Find where the given text appears and provide that cell's center as [X, Y] coordinate. 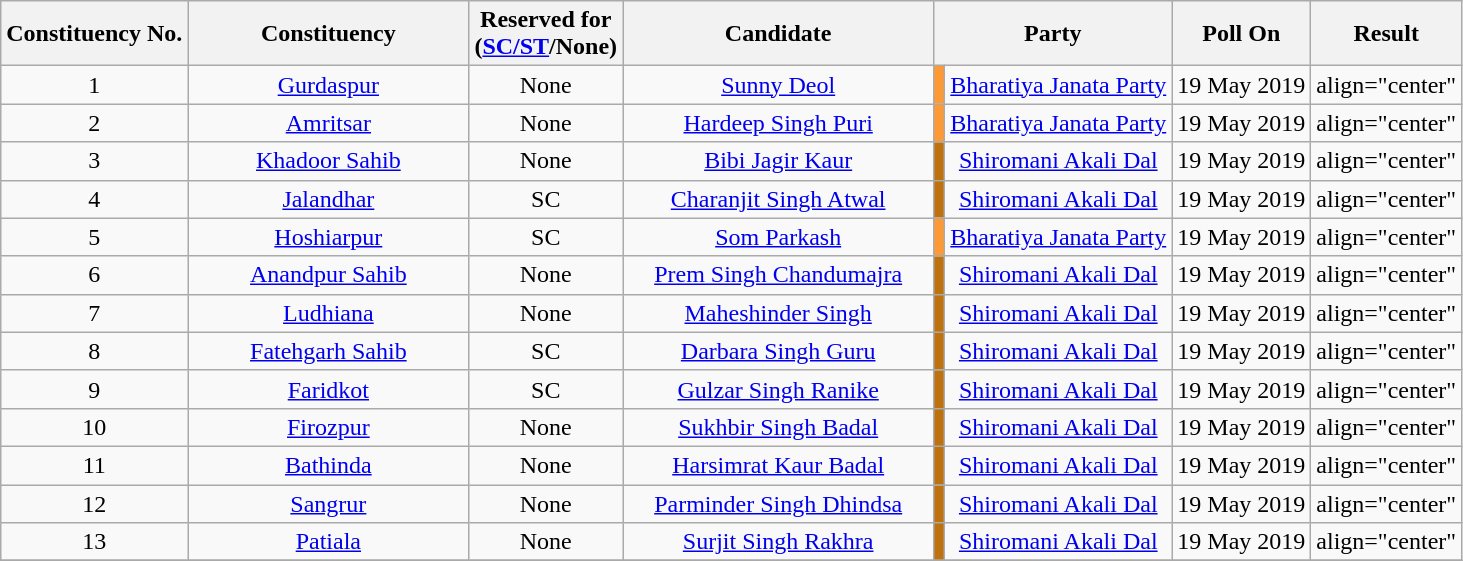
Sangrur [328, 503]
9 [94, 389]
Ludhiana [328, 313]
Anandpur Sahib [328, 275]
Harsimrat Kaur Badal [778, 465]
3 [94, 161]
Parminder Singh Dhindsa [778, 503]
5 [94, 237]
10 [94, 427]
Amritsar [328, 123]
Charanjit Singh Atwal [778, 199]
Gulzar Singh Ranike [778, 389]
Bibi Jagir Kaur [778, 161]
Hardeep Singh Puri [778, 123]
Patiala [328, 542]
2 [94, 123]
8 [94, 351]
13 [94, 542]
Party [1053, 34]
12 [94, 503]
Prem Singh Chandumajra [778, 275]
Firozpur [328, 427]
Bathinda [328, 465]
Som Parkash [778, 237]
Khadoor Sahib [328, 161]
1 [94, 85]
Darbara Singh Guru [778, 351]
Faridkot [328, 389]
Gurdaspur [328, 85]
4 [94, 199]
Maheshinder Singh [778, 313]
Sunny Deol [778, 85]
Jalandhar [328, 199]
Fatehgarh Sahib [328, 351]
Poll On [1242, 34]
6 [94, 275]
Hoshiarpur [328, 237]
Constituency [328, 34]
Reserved for(SC/ST/None) [546, 34]
Constituency No. [94, 34]
Result [1386, 34]
11 [94, 465]
7 [94, 313]
Candidate [778, 34]
Sukhbir Singh Badal [778, 427]
Surjit Singh Rakhra [778, 542]
